Scan for the cell matching the given text and deliver its [X, Y] coordinate at center. 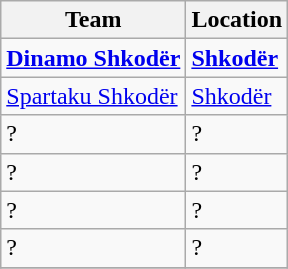
Location [237, 20]
Spartaku Shkodër [94, 96]
Team [94, 20]
Dinamo Shkodër [94, 58]
